Detect which cell encompasses the target text, then output its (X, Y) center coordinate. 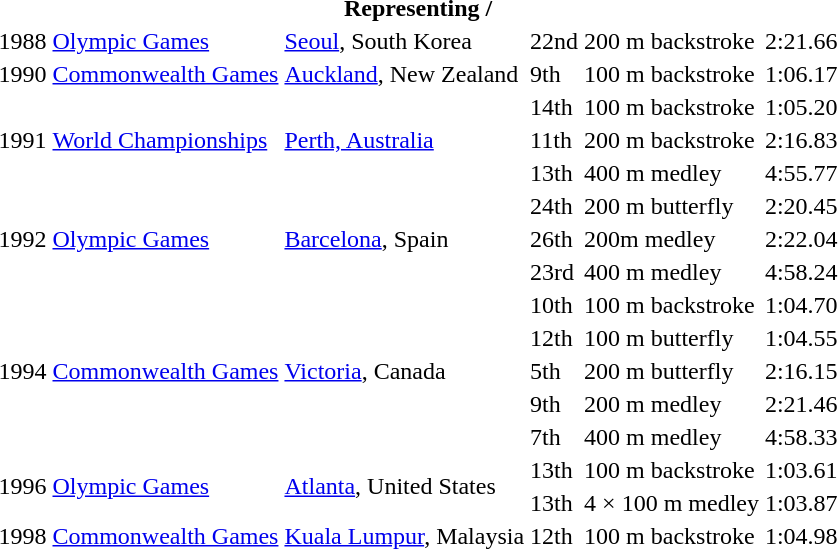
22nd (554, 41)
4 × 100 m medley (672, 503)
10th (554, 305)
Atlanta, United States (404, 486)
5th (554, 371)
200 m medley (672, 404)
7th (554, 437)
Barcelona, Spain (404, 239)
100 m butterfly (672, 338)
Auckland, New Zealand (404, 74)
11th (554, 140)
14th (554, 107)
24th (554, 206)
World Championships (166, 140)
Seoul, South Korea (404, 41)
200m medley (672, 239)
Victoria, Canada (404, 371)
Perth, Australia (404, 140)
23rd (554, 272)
12th (554, 338)
26th (554, 239)
